Search for the cell housing the specified text and yield its [X, Y] center coordinate. 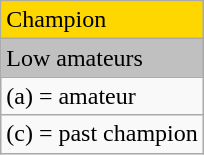
(c) = past champion [102, 134]
Low amateurs [102, 58]
(a) = amateur [102, 96]
Champion [102, 20]
